From the cell containing the given text, extract its center point as (x, y) coordinate. 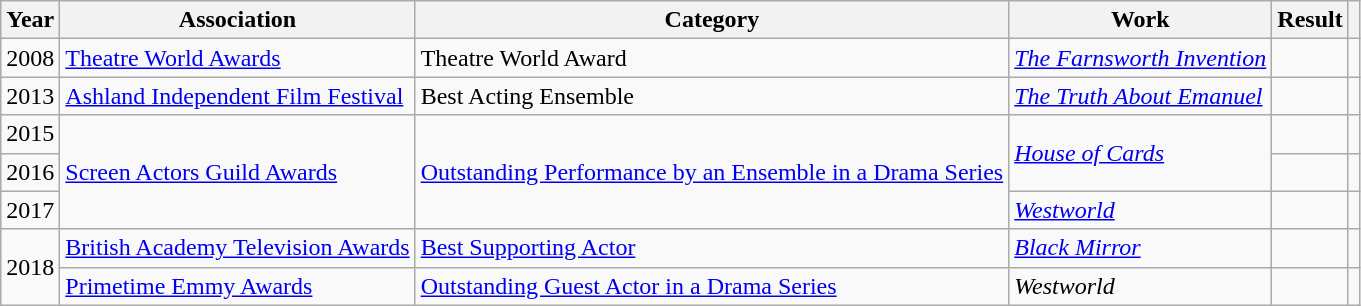
Category (712, 20)
The Truth About Emanuel (1140, 96)
Screen Actors Guild Awards (238, 172)
Black Mirror (1140, 248)
Association (238, 20)
Work (1140, 20)
British Academy Television Awards (238, 248)
2013 (30, 96)
2008 (30, 58)
Primetime Emmy Awards (238, 286)
Theatre World Awards (238, 58)
Ashland Independent Film Festival (238, 96)
2015 (30, 134)
Result (1310, 20)
The Farnsworth Invention (1140, 58)
House of Cards (1140, 153)
Best Supporting Actor (712, 248)
2017 (30, 210)
2016 (30, 172)
Theatre World Award (712, 58)
2018 (30, 267)
Best Acting Ensemble (712, 96)
Outstanding Performance by an Ensemble in a Drama Series (712, 172)
Outstanding Guest Actor in a Drama Series (712, 286)
Year (30, 20)
